Search for the cell housing the specified text and yield its [x, y] center coordinate. 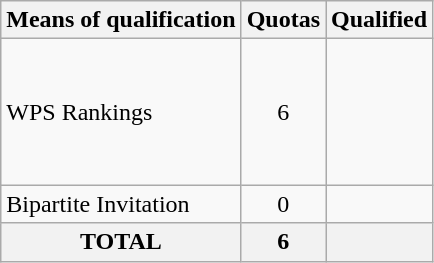
Qualified [380, 20]
Quotas [283, 20]
WPS Rankings [121, 112]
Bipartite Invitation [121, 204]
0 [283, 204]
Means of qualification [121, 20]
TOTAL [121, 242]
